Return the (x, y) coordinate for the center point of the cell that contains the specified text.  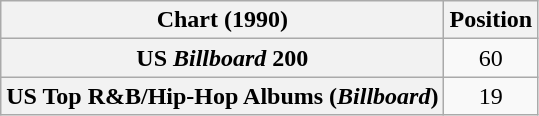
Position (491, 20)
60 (491, 58)
US Top R&B/Hip-Hop Albums (Billboard) (222, 96)
Chart (1990) (222, 20)
19 (491, 96)
US Billboard 200 (222, 58)
